Detect which cell encompasses the target text, then output its [X, Y] center coordinate. 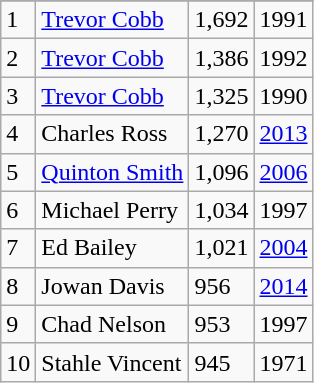
1,096 [222, 172]
953 [222, 324]
1 [18, 20]
1,270 [222, 134]
Chad Nelson [112, 324]
Quinton Smith [112, 172]
1,034 [222, 210]
5 [18, 172]
1971 [284, 362]
8 [18, 286]
1992 [284, 58]
956 [222, 286]
2013 [284, 134]
2004 [284, 248]
Jowan Davis [112, 286]
1991 [284, 20]
Stahle Vincent [112, 362]
Michael Perry [112, 210]
1990 [284, 96]
2006 [284, 172]
6 [18, 210]
7 [18, 248]
Charles Ross [112, 134]
10 [18, 362]
1,021 [222, 248]
Ed Bailey [112, 248]
945 [222, 362]
2 [18, 58]
2014 [284, 286]
9 [18, 324]
1,386 [222, 58]
3 [18, 96]
1,692 [222, 20]
1,325 [222, 96]
4 [18, 134]
